Provide the [X, Y] coordinate of the cell's center where the given text is located.  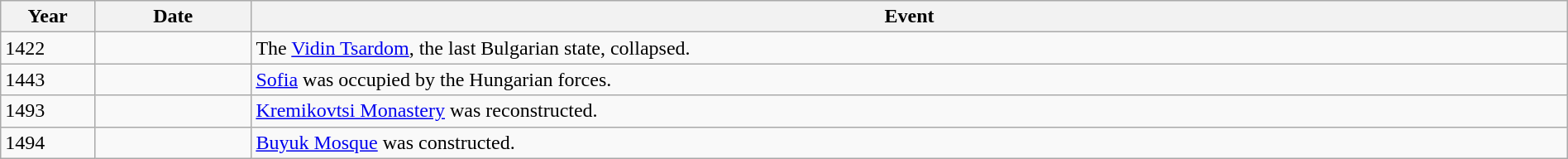
Kremikovtsi Monastery was reconstructed. [910, 111]
Event [910, 17]
Year [48, 17]
1443 [48, 79]
1422 [48, 48]
1493 [48, 111]
Date [172, 17]
1494 [48, 142]
Sofia was occupied by the Hungarian forces. [910, 79]
The Vidin Tsardom, the last Bulgarian state, collapsed. [910, 48]
Buyuk Mosque was constructed. [910, 142]
